Capture the cell that displays the provided text and extract its (x, y) central coordinate. 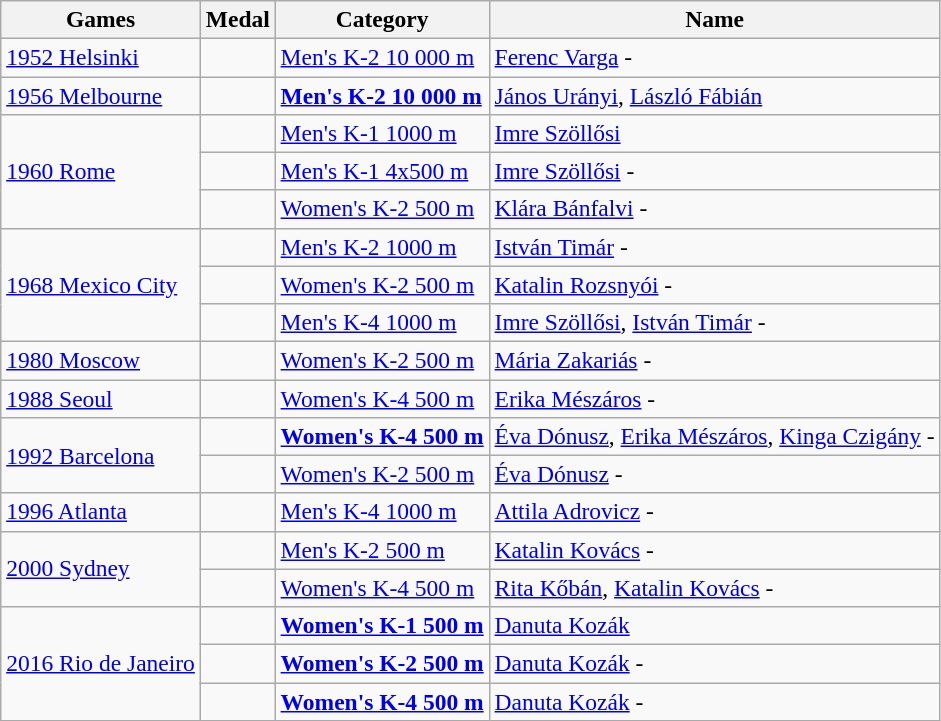
1952 Helsinki (101, 57)
Games (101, 19)
Men's K-2 500 m (382, 550)
Éva Dónusz, Erika Mészáros, Kinga Czigány - (714, 436)
Men's K-1 1000 m (382, 133)
Rita Kőbán, Katalin Kovács - (714, 588)
1980 Moscow (101, 360)
Imre Szöllősi, István Timár - (714, 322)
Imre Szöllősi - (714, 171)
1988 Seoul (101, 398)
Mária Zakariás - (714, 360)
1956 Melbourne (101, 95)
Medal (238, 19)
István Timár - (714, 247)
1996 Atlanta (101, 512)
2000 Sydney (101, 569)
János Urányi, László Fábián (714, 95)
Danuta Kozák (714, 625)
Éva Dónusz - (714, 474)
Name (714, 19)
Category (382, 19)
Erika Mészáros - (714, 398)
Men's K-2 1000 m (382, 247)
Klára Bánfalvi - (714, 209)
Katalin Kovács - (714, 550)
1992 Barcelona (101, 455)
Katalin Rozsnyói - (714, 285)
2016 Rio de Janeiro (101, 663)
1960 Rome (101, 171)
Men's K-1 4x500 m (382, 171)
1968 Mexico City (101, 285)
Attila Adrovicz - (714, 512)
Women's K-1 500 m (382, 625)
Imre Szöllősi (714, 133)
Ferenc Varga - (714, 57)
